Scan for the cell matching the given text and deliver its [x, y] coordinate at center. 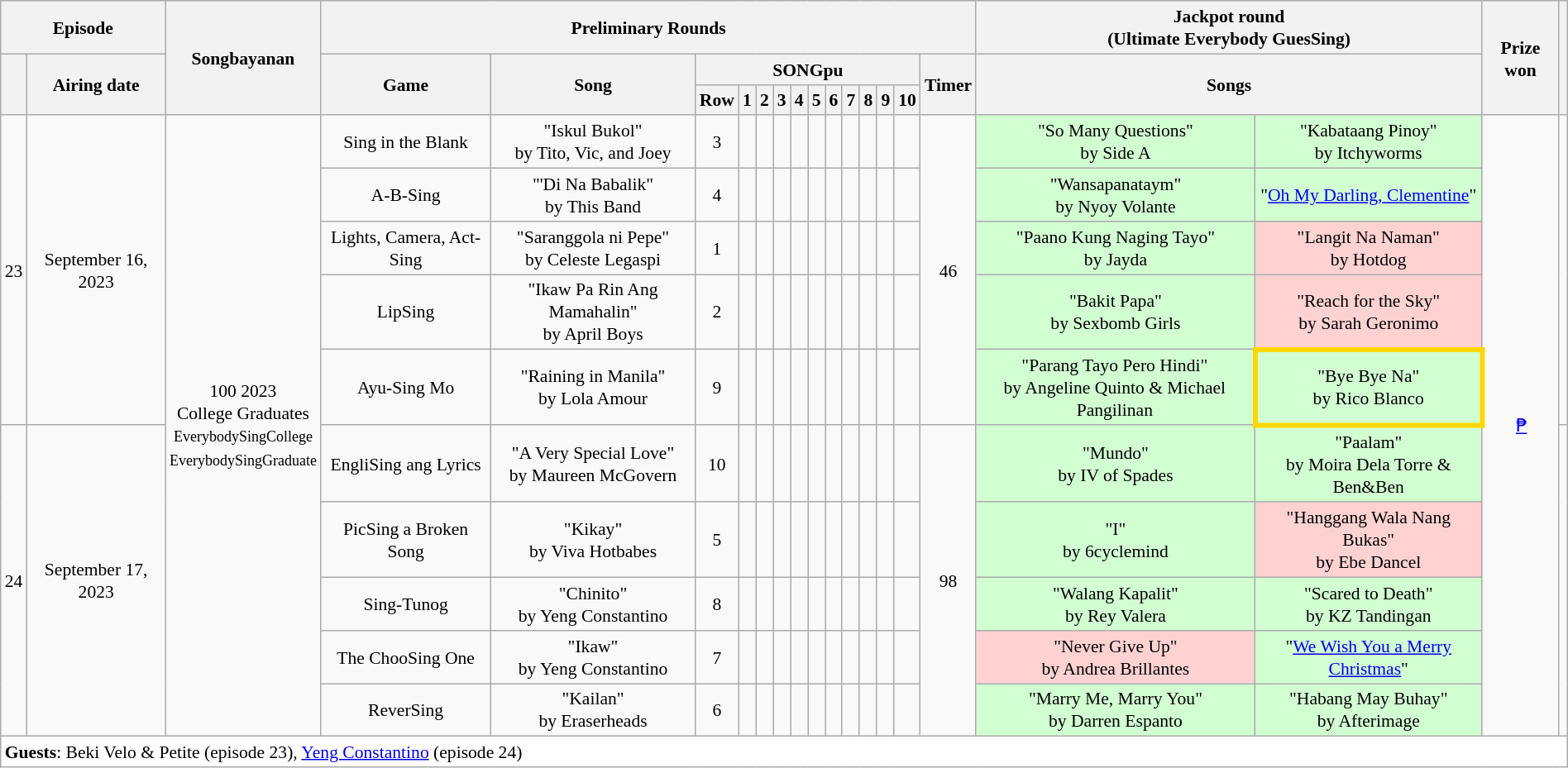
Airing date [96, 84]
SONGpu [808, 69]
"Kabataang Pinoy"by Itchyworms [1369, 142]
ReverSing [405, 710]
EngliSing ang Lyrics [405, 463]
"Kailan"by Eraserheads [593, 710]
A-B-Sing [405, 195]
Guests: Beki Velo & Petite (episode 23), Yeng Constantino (episode 24) [784, 752]
"Mundo"by IV of Spades [1115, 463]
Sing-Tunog [405, 604]
LipSing [405, 312]
"Paalam"by Moira Dela Torre & Ben&Ben [1369, 463]
Sing in the Blank [405, 142]
Lights, Camera, Act-Sing [405, 248]
46 [948, 271]
"Hanggang Wala Nang Bukas"by Ebe Dancel [1369, 541]
"Wansapanataym"by Nyoy Volante [1115, 195]
"Paano Kung Naging Tayo"by Jayda [1115, 248]
100 2023College GraduatesEverybodySingCollegeEverybodySingGraduate [243, 427]
September 16, 2023 [96, 271]
"Ikaw Pa Rin Ang Mamahalin"by April Boys [593, 312]
"Raining in Manila"by Lola Amour [593, 387]
Ayu-Sing Mo [405, 387]
"Ikaw"by Yeng Constantino [593, 657]
September 17, 2023 [96, 580]
"Parang Tayo Pero Hindi"by Angeline Quinto & Michael Pangilinan [1115, 387]
Game [405, 84]
Timer [948, 84]
24 [14, 580]
"Saranggola ni Pepe"by Celeste Legaspi [593, 248]
PicSing a Broken Song [405, 541]
"Scared to Death"by KZ Tandingan [1369, 604]
Episode [83, 27]
Jackpot round(Ultimate Everybody GuesSing) [1229, 27]
"Langit Na Naman"by Hotdog [1369, 248]
"Never Give Up"by Andrea Brillantes [1115, 657]
"We Wish You a Merry Christmas" [1369, 657]
₱ [1520, 427]
"Marry Me, Marry You"by Darren Espanto [1115, 710]
"Kikay"by Viva Hotbabes [593, 541]
Row [717, 99]
"'Di Na Babalik"by This Band [593, 195]
The ChooSing One [405, 657]
Songs [1229, 84]
Song [593, 84]
98 [948, 580]
"Bakit Papa"by Sexbomb Girls [1115, 312]
Prize won [1520, 58]
"A Very Special Love"by Maureen McGovern [593, 463]
"So Many Questions"by Side A [1115, 142]
"I"by 6cyclemind [1115, 541]
"Bye Bye Na"by Rico Blanco [1369, 387]
Songbayanan [243, 58]
"Chinito"by Yeng Constantino [593, 604]
"Iskul Bukol"by Tito, Vic, and Joey [593, 142]
"Walang Kapalit"by Rey Valera [1115, 604]
Preliminary Rounds [648, 27]
"Oh My Darling, Clementine" [1369, 195]
"Reach for the Sky"by Sarah Geronimo [1369, 312]
23 [14, 271]
"Habang May Buhay"by Afterimage [1369, 710]
